From the cell containing the given text, extract its center point as (x, y) coordinate. 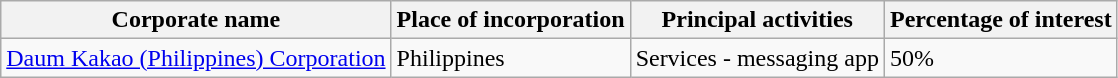
50% (1000, 58)
Corporate name (196, 20)
Percentage of interest (1000, 20)
Services - messaging app (757, 58)
Philippines (510, 58)
Daum Kakao (Philippines) Corporation (196, 58)
Principal activities (757, 20)
Place of incorporation (510, 20)
